Extract the (x, y) coordinate from the center of the cell holding the provided text.  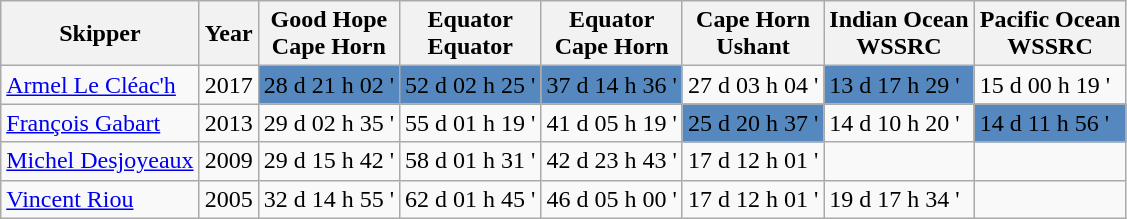
Indian OceanWSSRC (899, 34)
19 d 17 h 34 ' (899, 199)
14 d 10 h 20 ' (899, 123)
Year (228, 34)
Michel Desjoyeaux (100, 161)
EquatorEquator (470, 34)
32 d 14 h 55 ' (328, 199)
2017 (228, 85)
2013 (228, 123)
27 d 03 h 04 ' (752, 85)
15 d 00 h 19 ' (1050, 85)
62 d 01 h 45 ' (470, 199)
37 d 14 h 36 ' (612, 85)
Vincent Riou (100, 199)
Skipper (100, 34)
28 d 21 h 02 ' (328, 85)
Cape HornUshant (752, 34)
42 d 23 h 43 ' (612, 161)
Pacific OceanWSSRC (1050, 34)
46 d 05 h 00 ' (612, 199)
41 d 05 h 19 ' (612, 123)
58 d 01 h 31 ' (470, 161)
52 d 02 h 25 ' (470, 85)
François Gabart (100, 123)
2005 (228, 199)
2009 (228, 161)
29 d 15 h 42 ' (328, 161)
29 d 02 h 35 ' (328, 123)
Armel Le Cléac'h (100, 85)
Good HopeCape Horn (328, 34)
14 d 11 h 56 ' (1050, 123)
55 d 01 h 19 ' (470, 123)
EquatorCape Horn (612, 34)
13 d 17 h 29 ' (899, 85)
25 d 20 h 37 ' (752, 123)
